Return the [X, Y] coordinate for the center point of the cell that contains the specified text.  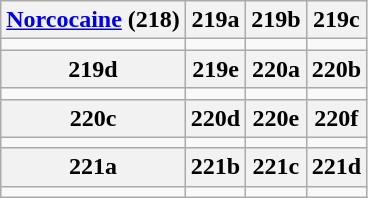
220c [94, 118]
220e [276, 118]
221c [276, 167]
Norcocaine (218) [94, 20]
219d [94, 69]
220f [336, 118]
220b [336, 69]
219e [215, 69]
219c [336, 20]
220d [215, 118]
219a [215, 20]
221d [336, 167]
219b [276, 20]
221b [215, 167]
221a [94, 167]
220a [276, 69]
